Search for the cell housing the specified text and yield its (X, Y) center coordinate. 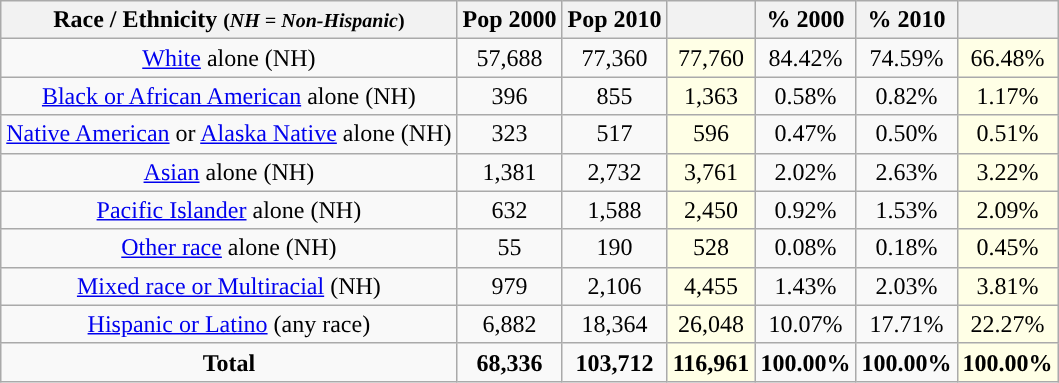
2,450 (711, 210)
Asian alone (NH) (229, 172)
0.82% (906, 96)
528 (711, 248)
517 (614, 134)
26,048 (711, 324)
18,364 (614, 324)
10.07% (806, 324)
2.03% (906, 286)
4,455 (711, 286)
190 (614, 248)
323 (510, 134)
Total (229, 362)
Pop 2010 (614, 20)
17.71% (906, 324)
0.58% (806, 96)
1.17% (1008, 96)
0.51% (1008, 134)
103,712 (614, 362)
2.09% (1008, 210)
0.45% (1008, 248)
Native American or Alaska Native alone (NH) (229, 134)
1.43% (806, 286)
6,882 (510, 324)
3.22% (1008, 172)
0.08% (806, 248)
77,360 (614, 58)
22.27% (1008, 324)
% 2010 (906, 20)
57,688 (510, 58)
0.18% (906, 248)
0.92% (806, 210)
1.53% (906, 210)
596 (711, 134)
0.50% (906, 134)
1,588 (614, 210)
Hispanic or Latino (any race) (229, 324)
Mixed race or Multiracial (NH) (229, 286)
1,363 (711, 96)
979 (510, 286)
3.81% (1008, 286)
0.47% (806, 134)
White alone (NH) (229, 58)
55 (510, 248)
632 (510, 210)
116,961 (711, 362)
396 (510, 96)
Pacific Islander alone (NH) (229, 210)
74.59% (906, 58)
Other race alone (NH) (229, 248)
2.02% (806, 172)
84.42% (806, 58)
Pop 2000 (510, 20)
3,761 (711, 172)
% 2000 (806, 20)
Black or African American alone (NH) (229, 96)
77,760 (711, 58)
855 (614, 96)
2,106 (614, 286)
2.63% (906, 172)
2,732 (614, 172)
Race / Ethnicity (NH = Non-Hispanic) (229, 20)
1,381 (510, 172)
68,336 (510, 362)
66.48% (1008, 58)
